Pinpoint the cell where the given text exists, returning its [X, Y] midpoint coordinate. 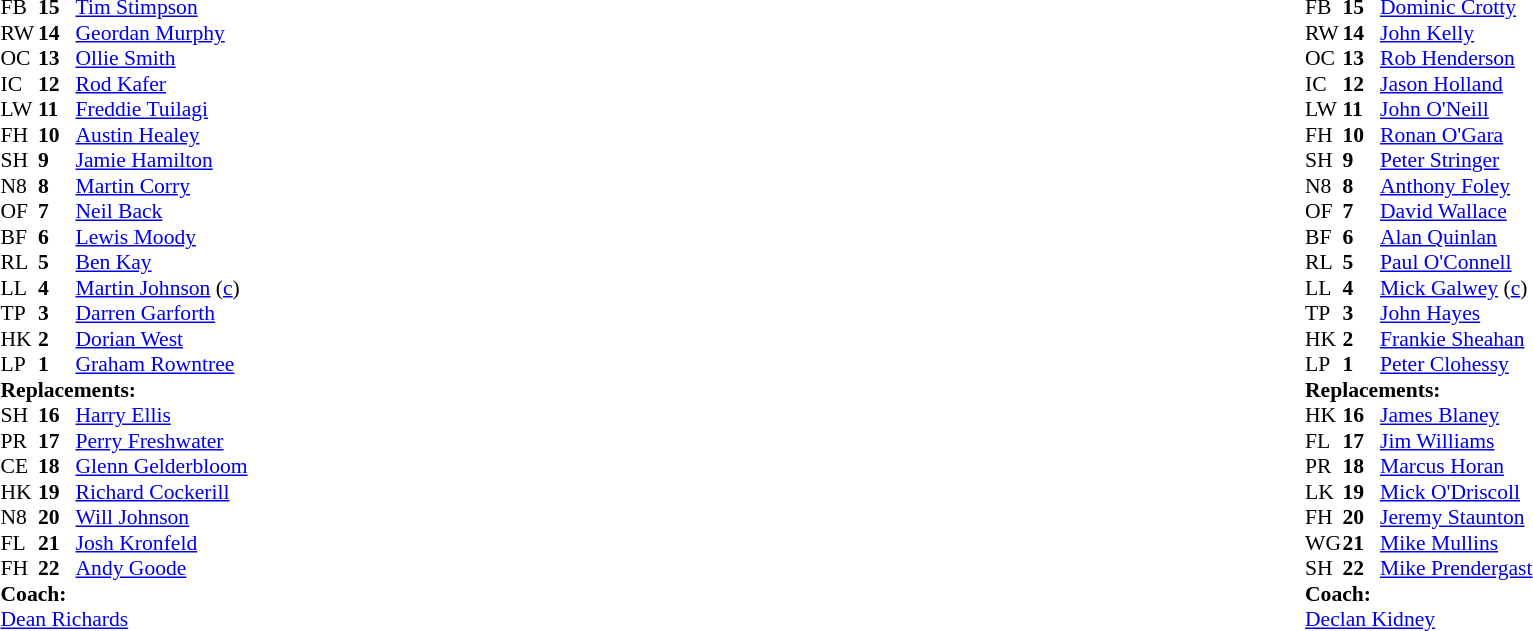
LK [1324, 492]
Richard Cockerill [162, 492]
Marcus Horan [1456, 467]
Rod Kafer [162, 84]
Martin Corry [162, 186]
David Wallace [1456, 211]
Frankie Sheahan [1456, 339]
Dorian West [162, 339]
Ollie Smith [162, 59]
Darren Garforth [162, 313]
Paul O'Connell [1456, 263]
Jason Holland [1456, 84]
Glenn Gelderbloom [162, 467]
Ben Kay [162, 263]
Martin Johnson (c) [162, 288]
Peter Stringer [1456, 161]
John O'Neill [1456, 109]
Ronan O'Gara [1456, 135]
Neil Back [162, 211]
Lewis Moody [162, 237]
Perry Freshwater [162, 441]
Freddie Tuilagi [162, 109]
Anthony Foley [1456, 186]
Andy Goode [162, 569]
John Hayes [1456, 313]
Mike Prendergast [1456, 569]
Jeremy Staunton [1456, 517]
John Kelly [1456, 33]
Josh Kronfeld [162, 543]
Mike Mullins [1456, 543]
Peter Clohessy [1456, 365]
Austin Healey [162, 135]
Graham Rowntree [162, 365]
Mick Galwey (c) [1456, 288]
Jim Williams [1456, 441]
Will Johnson [162, 517]
WG [1324, 543]
Geordan Murphy [162, 33]
Alan Quinlan [1456, 237]
James Blaney [1456, 415]
Rob Henderson [1456, 59]
Mick O'Driscoll [1456, 492]
CE [19, 467]
Jamie Hamilton [162, 161]
Harry Ellis [162, 415]
